Return [x, y] of the center of cell containing provided text 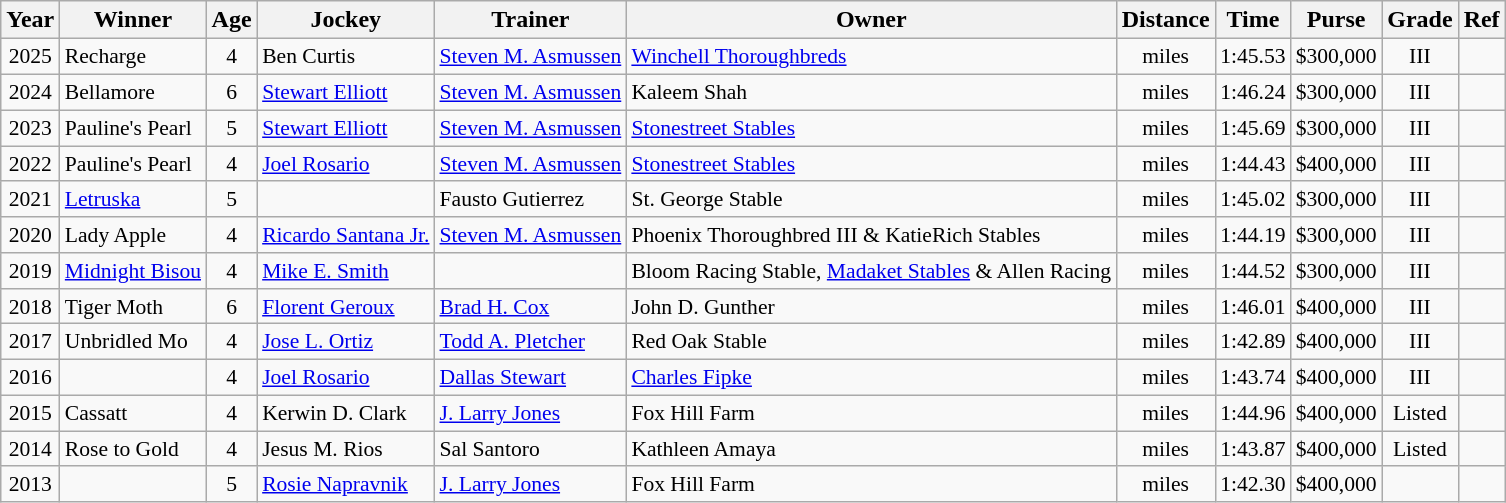
Winner [133, 20]
1:44.96 [1252, 413]
Florent Geroux [346, 306]
Kathleen Amaya [871, 449]
St. George Stable [871, 199]
Fausto Gutierrez [530, 199]
Purse [1336, 20]
2023 [30, 128]
Ricardo Santana Jr. [346, 235]
Jesus M. Rios [346, 449]
1:43.74 [1252, 377]
Cassatt [133, 413]
Age [232, 20]
Dallas Stewart [530, 377]
2015 [30, 413]
Ref [1482, 20]
Recharge [133, 57]
Letruska [133, 199]
Rose to Gold [133, 449]
Charles Fipke [871, 377]
1:45.02 [1252, 199]
Sal Santoro [530, 449]
2022 [30, 164]
2014 [30, 449]
Mike E. Smith [346, 271]
Phoenix Thoroughbred III & KatieRich Stables [871, 235]
Unbridled Mo [133, 342]
2017 [30, 342]
Jose L. Ortiz [346, 342]
Ben Curtis [346, 57]
1:43.87 [1252, 449]
John D. Gunther [871, 306]
2019 [30, 271]
Bellamore [133, 92]
2021 [30, 199]
1:42.30 [1252, 484]
Bloom Racing Stable, Madaket Stables & Allen Racing [871, 271]
1:46.24 [1252, 92]
Grade [1420, 20]
Kaleem Shah [871, 92]
1:45.53 [1252, 57]
2024 [30, 92]
Jockey [346, 20]
2013 [30, 484]
1:44.19 [1252, 235]
1:45.69 [1252, 128]
1:44.52 [1252, 271]
1:46.01 [1252, 306]
Winchell Thoroughbreds [871, 57]
Year [30, 20]
Kerwin D. Clark [346, 413]
1:42.89 [1252, 342]
Trainer [530, 20]
Time [1252, 20]
Lady Apple [133, 235]
2025 [30, 57]
Midnight Bisou [133, 271]
Red Oak Stable [871, 342]
Brad H. Cox [530, 306]
2018 [30, 306]
Todd A. Pletcher [530, 342]
Owner [871, 20]
Rosie Napravnik [346, 484]
2020 [30, 235]
Tiger Moth [133, 306]
Distance [1166, 20]
2016 [30, 377]
1:44.43 [1252, 164]
